Pinpoint the cell where the given text exists, returning its [x, y] midpoint coordinate. 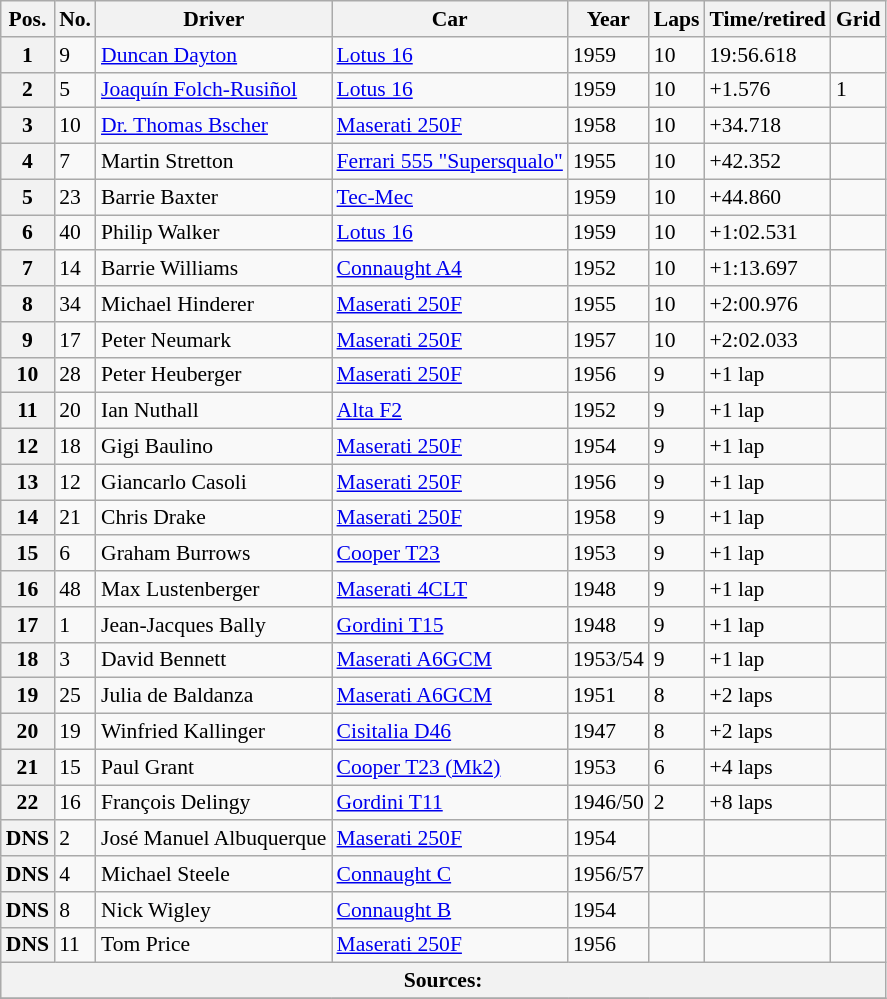
Gordini T15 [450, 625]
1951 [608, 696]
+44.860 [768, 197]
13 [28, 482]
François Delingy [214, 803]
40 [75, 233]
+2:02.033 [768, 340]
1957 [608, 340]
Connaught B [450, 910]
Barrie Williams [214, 269]
1953/54 [608, 660]
+1:13.697 [768, 269]
Year [608, 19]
Connaught C [450, 874]
+8 laps [768, 803]
+34.718 [768, 126]
Nick Wigley [214, 910]
Time/retired [768, 19]
Michael Steele [214, 874]
23 [75, 197]
+4 laps [768, 767]
No. [75, 19]
Connaught A4 [450, 269]
Tom Price [214, 945]
28 [75, 375]
1956/57 [608, 874]
Ferrari 555 "Supersqualo" [450, 162]
Pos. [28, 19]
+1.576 [768, 90]
Grid [858, 19]
José Manuel Albuquerque [214, 839]
22 [28, 803]
Gordini T11 [450, 803]
+2:00.976 [768, 304]
Joaquín Folch-Rusiñol [214, 90]
Peter Neumark [214, 340]
Graham Burrows [214, 554]
1947 [608, 732]
Ian Nuthall [214, 411]
Philip Walker [214, 233]
Julia de Baldanza [214, 696]
48 [75, 589]
1946/50 [608, 803]
Alta F2 [450, 411]
+42.352 [768, 162]
Jean-Jacques Bally [214, 625]
Cooper T23 [450, 554]
Driver [214, 19]
Sources: [444, 981]
Cisitalia D46 [450, 732]
Max Lustenberger [214, 589]
David Bennett [214, 660]
Maserati 4CLT [450, 589]
Paul Grant [214, 767]
Michael Hinderer [214, 304]
+1:02.531 [768, 233]
Laps [677, 19]
Giancarlo Casoli [214, 482]
25 [75, 696]
Tec-Mec [450, 197]
Dr. Thomas Bscher [214, 126]
Chris Drake [214, 518]
Car [450, 19]
Winfried Kallinger [214, 732]
Duncan Dayton [214, 55]
34 [75, 304]
Gigi Baulino [214, 447]
Barrie Baxter [214, 197]
Peter Heuberger [214, 375]
Cooper T23 (Mk2) [450, 767]
19:56.618 [768, 55]
Martin Stretton [214, 162]
